Capture the cell that displays the provided text and extract its [X, Y] central coordinate. 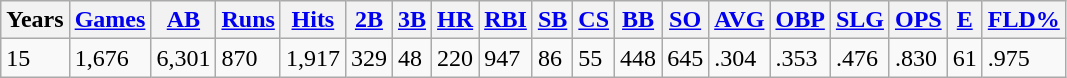
6,301 [184, 58]
.830 [918, 58]
870 [248, 58]
SB [552, 20]
.353 [800, 58]
Hits [312, 20]
CS [594, 20]
61 [964, 58]
947 [506, 58]
HR [456, 20]
OPS [918, 20]
.975 [1024, 58]
BB [638, 20]
645 [686, 58]
RBI [506, 20]
48 [412, 58]
.476 [860, 58]
448 [638, 58]
1,676 [110, 58]
SLG [860, 20]
FLD% [1024, 20]
SO [686, 20]
.304 [740, 58]
2B [368, 20]
3B [412, 20]
Games [110, 20]
AVG [740, 20]
OBP [800, 20]
Runs [248, 20]
1,917 [312, 58]
E [964, 20]
55 [594, 58]
AB [184, 20]
Years [35, 20]
86 [552, 58]
220 [456, 58]
15 [35, 58]
329 [368, 58]
